Return the (x, y) coordinate for the center point of the cell that contains the specified text.  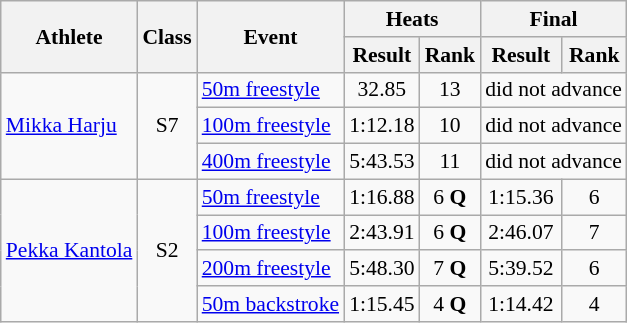
400m freestyle (270, 162)
200m freestyle (270, 269)
Heats (412, 19)
Event (270, 36)
1:15.45 (382, 304)
5:48.30 (382, 269)
4 Q (450, 304)
5:43.53 (382, 162)
7 Q (450, 269)
1:14.42 (520, 304)
1:12.18 (382, 126)
S7 (166, 126)
4 (594, 304)
Athlete (70, 36)
2:43.91 (382, 233)
11 (450, 162)
1:16.88 (382, 197)
Class (166, 36)
13 (450, 90)
50m backstroke (270, 304)
S2 (166, 250)
Pekka Kantola (70, 250)
Final (554, 19)
32.85 (382, 90)
10 (450, 126)
2:46.07 (520, 233)
5:39.52 (520, 269)
Mikka Harju (70, 126)
1:15.36 (520, 197)
7 (594, 233)
